Return (X, Y) of the center of cell containing provided text 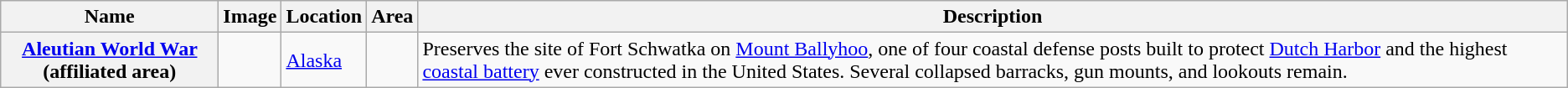
Aleutian World War (affiliated area) (110, 60)
Location (324, 17)
Image (250, 17)
Alaska (324, 60)
Description (993, 17)
Name (110, 17)
Area (392, 17)
